Return [X, Y] of the center of cell containing provided text 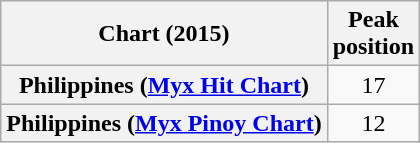
17 [373, 85]
Peak position [373, 34]
Philippines (Myx Hit Chart) [164, 85]
Philippines (Myx Pinoy Chart) [164, 123]
12 [373, 123]
Chart (2015) [164, 34]
